Identify which cell holds the provided text, then report its [X, Y] central coordinate. 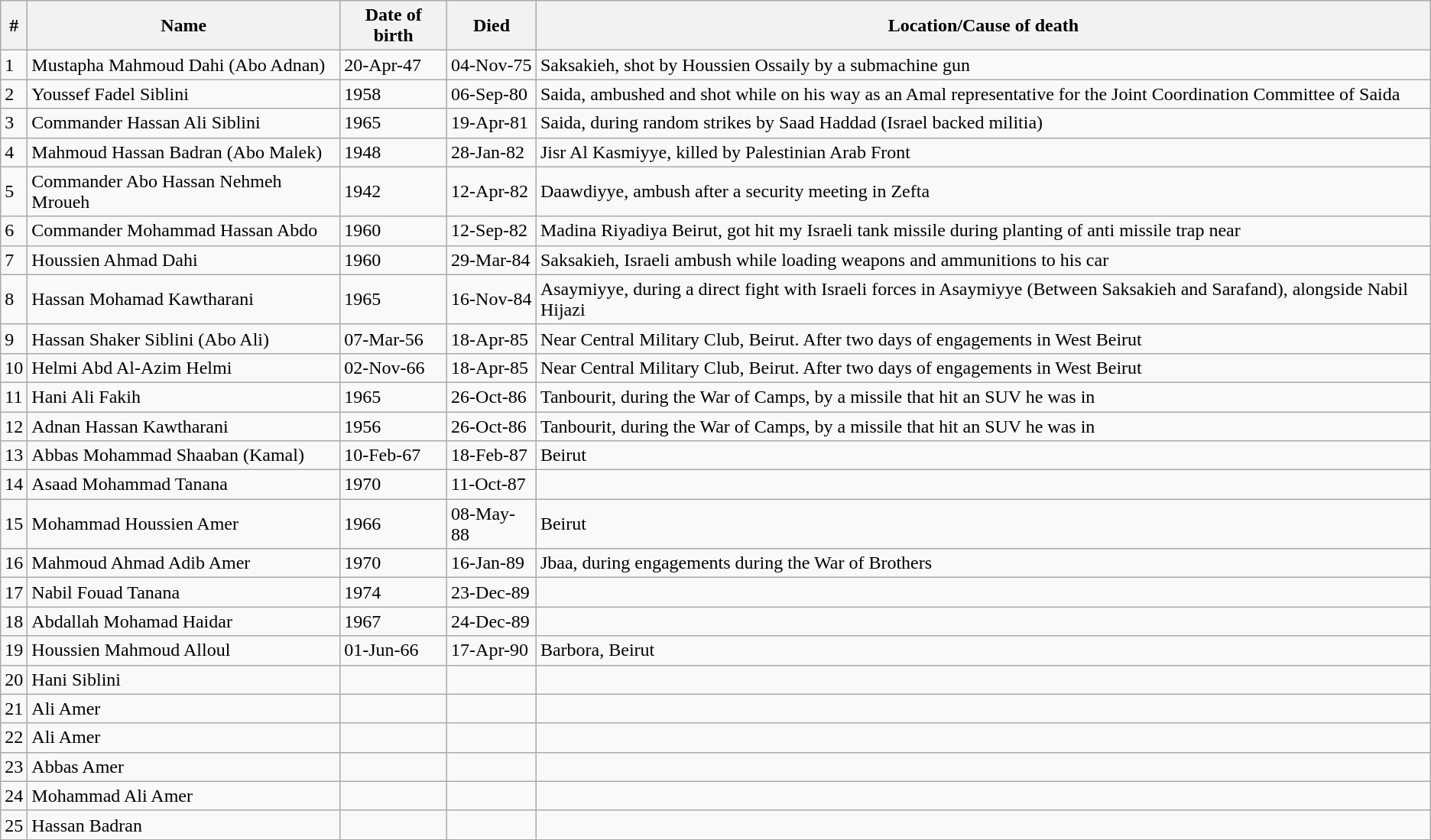
12-Apr-82 [492, 191]
Commander Hassan Ali Siblini [183, 123]
Houssien Mahmoud Alloul [183, 650]
7 [14, 260]
1966 [394, 524]
Hani Ali Fakih [183, 397]
04-Nov-75 [492, 65]
18-Feb-87 [492, 456]
20 [14, 679]
Jbaa, during engagements during the War of Brothers [983, 563]
Hassan Mohamad Kawtharani [183, 300]
Abbas Amer [183, 767]
Daawdiyye, ambush after a security meeting in Zefta [983, 191]
Date of birth [394, 26]
8 [14, 300]
6 [14, 231]
16 [14, 563]
# [14, 26]
Saksakieh, Israeli ambush while loading weapons and ammunitions to his car [983, 260]
17 [14, 592]
Barbora, Beirut [983, 650]
5 [14, 191]
Commander Abo Hassan Nehmeh Mroueh [183, 191]
Hani Siblini [183, 679]
14 [14, 485]
9 [14, 339]
21 [14, 709]
28-Jan-82 [492, 152]
2 [14, 94]
Houssien Ahmad Dahi [183, 260]
06-Sep-80 [492, 94]
13 [14, 456]
10 [14, 368]
Jisr Al Kasmiyye, killed by Palestinian Arab Front [983, 152]
Youssef Fadel Siblini [183, 94]
08-May-88 [492, 524]
Abdallah Mohamad Haidar [183, 621]
12 [14, 426]
Nabil Fouad Tanana [183, 592]
Asaad Mohammad Tanana [183, 485]
10-Feb-67 [394, 456]
1 [14, 65]
24-Dec-89 [492, 621]
16-Jan-89 [492, 563]
15 [14, 524]
19 [14, 650]
07-Mar-56 [394, 339]
Adnan Hassan Kawtharani [183, 426]
Name [183, 26]
18 [14, 621]
24 [14, 796]
Mahmoud Ahmad Adib Amer [183, 563]
1942 [394, 191]
22 [14, 738]
1956 [394, 426]
Mohammad Houssien Amer [183, 524]
20-Apr-47 [394, 65]
Mahmoud Hassan Badran (Abo Malek) [183, 152]
Abbas Mohammad Shaaban (Kamal) [183, 456]
3 [14, 123]
Asaymiyye, during a direct fight with Israeli forces in Asaymiyye (Between Saksakieh and Sarafand), alongside Nabil Hijazi [983, 300]
23 [14, 767]
Location/Cause of death [983, 26]
1958 [394, 94]
01-Jun-66 [394, 650]
17-Apr-90 [492, 650]
1948 [394, 152]
Helmi Abd Al-Azim Helmi [183, 368]
Hassan Shaker Siblini (Abo Ali) [183, 339]
Mustapha Mahmoud Dahi (Abo Adnan) [183, 65]
12-Sep-82 [492, 231]
Saida, ambushed and shot while on his way as an Amal representative for the Joint Coordination Committee of Saida [983, 94]
Died [492, 26]
1967 [394, 621]
Hassan Badran [183, 825]
29-Mar-84 [492, 260]
23-Dec-89 [492, 592]
Saksakieh, shot by Houssien Ossaily by a submachine gun [983, 65]
Commander Mohammad Hassan Abdo [183, 231]
19-Apr-81 [492, 123]
02-Nov-66 [394, 368]
4 [14, 152]
11 [14, 397]
1974 [394, 592]
Saida, during random strikes by Saad Haddad (Israel backed militia) [983, 123]
11-Oct-87 [492, 485]
Madina Riyadiya Beirut, got hit my Israeli tank missile during planting of anti missile trap near [983, 231]
16-Nov-84 [492, 300]
25 [14, 825]
Mohammad Ali Amer [183, 796]
